Return [X, Y] of the center of cell containing provided text 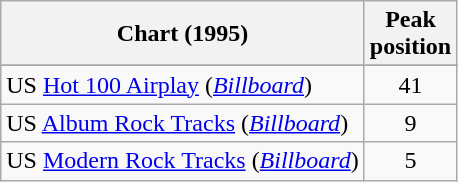
US Album Rock Tracks (Billboard) [183, 123]
US Hot 100 Airplay (Billboard) [183, 85]
Chart (1995) [183, 34]
9 [410, 123]
5 [410, 161]
Peakposition [410, 34]
41 [410, 85]
US Modern Rock Tracks (Billboard) [183, 161]
